Capture the cell that displays the provided text and extract its [x, y] central coordinate. 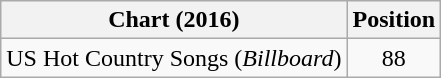
Chart (2016) [174, 20]
88 [394, 58]
Position [394, 20]
US Hot Country Songs (Billboard) [174, 58]
